Detect which cell encompasses the target text, then output its [X, Y] center coordinate. 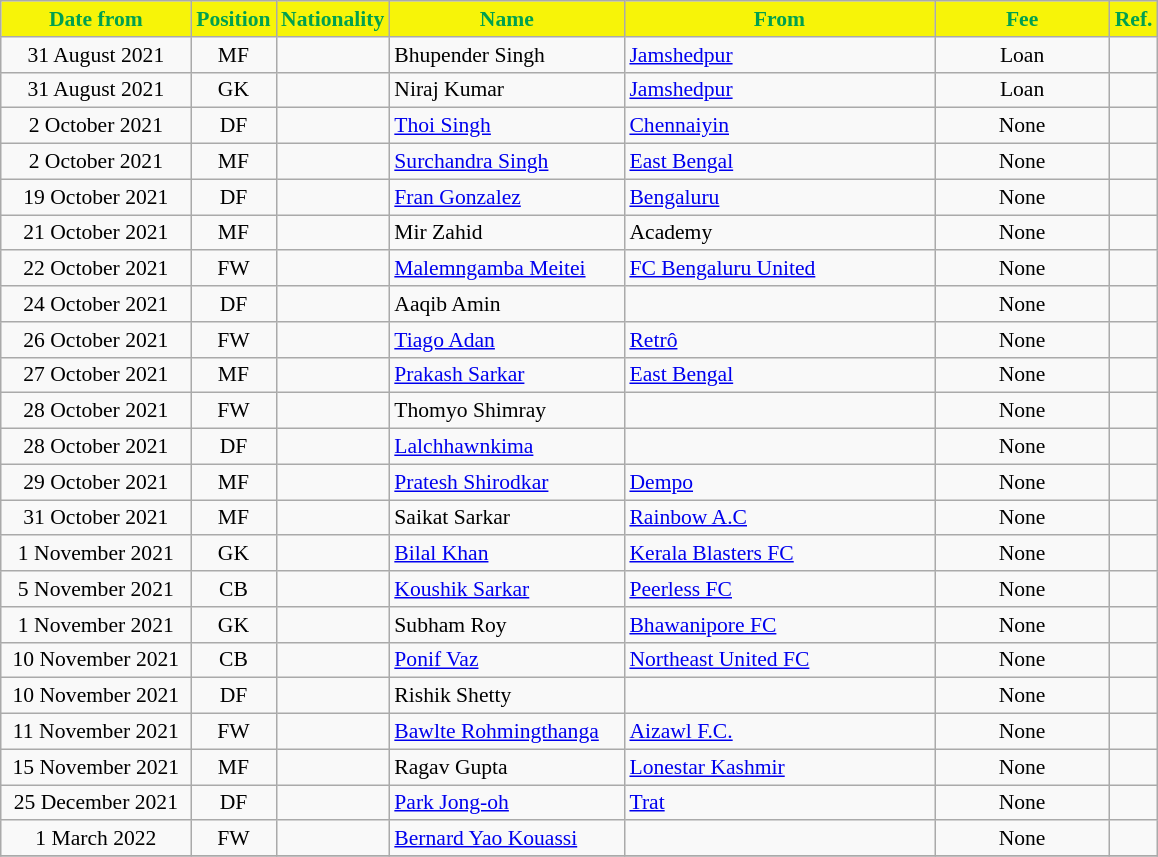
21 October 2021 [96, 233]
Malemngamba Meitei [506, 269]
Rainbow A.C [779, 518]
1 March 2022 [96, 839]
Fee [1022, 19]
27 October 2021 [96, 375]
Trat [779, 803]
Kerala Blasters FC [779, 554]
Saikat Sarkar [506, 518]
Thoi Singh [506, 126]
11 November 2021 [96, 732]
Tiago Adan [506, 340]
Lonestar Kashmir [779, 767]
Subham Roy [506, 625]
Academy [779, 233]
Position [234, 19]
Chennaiyin [779, 126]
15 November 2021 [96, 767]
Pratesh Shirodkar [506, 482]
29 October 2021 [96, 482]
Bhupender Singh [506, 55]
Mir Zahid [506, 233]
Prakash Sarkar [506, 375]
Date from [96, 19]
Bawlte Rohmingthanga [506, 732]
FC Bengaluru United [779, 269]
Thomyo Shimray [506, 411]
Ref. [1134, 19]
Ponif Vaz [506, 660]
Ragav Gupta [506, 767]
Park Jong-oh [506, 803]
Bilal Khan [506, 554]
Bernard Yao Kouassi [506, 839]
5 November 2021 [96, 589]
Aizawl F.C. [779, 732]
19 October 2021 [96, 197]
Koushik Sarkar [506, 589]
Retrô [779, 340]
22 October 2021 [96, 269]
26 October 2021 [96, 340]
Bengaluru [779, 197]
Dempo [779, 482]
Aaqib Amin [506, 304]
Surchandra Singh [506, 162]
Name [506, 19]
From [779, 19]
Peerless FC [779, 589]
24 October 2021 [96, 304]
Niraj Kumar [506, 90]
Northeast United FC [779, 660]
25 December 2021 [96, 803]
Rishik Shetty [506, 696]
Lalchhawnkima [506, 447]
Nationality [332, 19]
Bhawanipore FC [779, 625]
31 October 2021 [96, 518]
Fran Gonzalez [506, 197]
